Capture the cell that displays the provided text and extract its (X, Y) central coordinate. 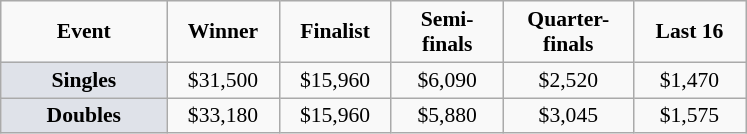
Semi-finals (447, 32)
$31,500 (223, 80)
$2,520 (568, 80)
$1,575 (689, 116)
Winner (223, 32)
Last 16 (689, 32)
$33,180 (223, 116)
$1,470 (689, 80)
Event (84, 32)
$6,090 (447, 80)
Singles (84, 80)
Finalist (335, 32)
Doubles (84, 116)
Quarter-finals (568, 32)
$3,045 (568, 116)
$5,880 (447, 116)
